Return (X, Y) of the center of cell containing provided text 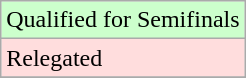
Relegated (123, 58)
Qualified for Semifinals (123, 20)
